Locate the cell with the specified text and output its [x, y] center coordinate. 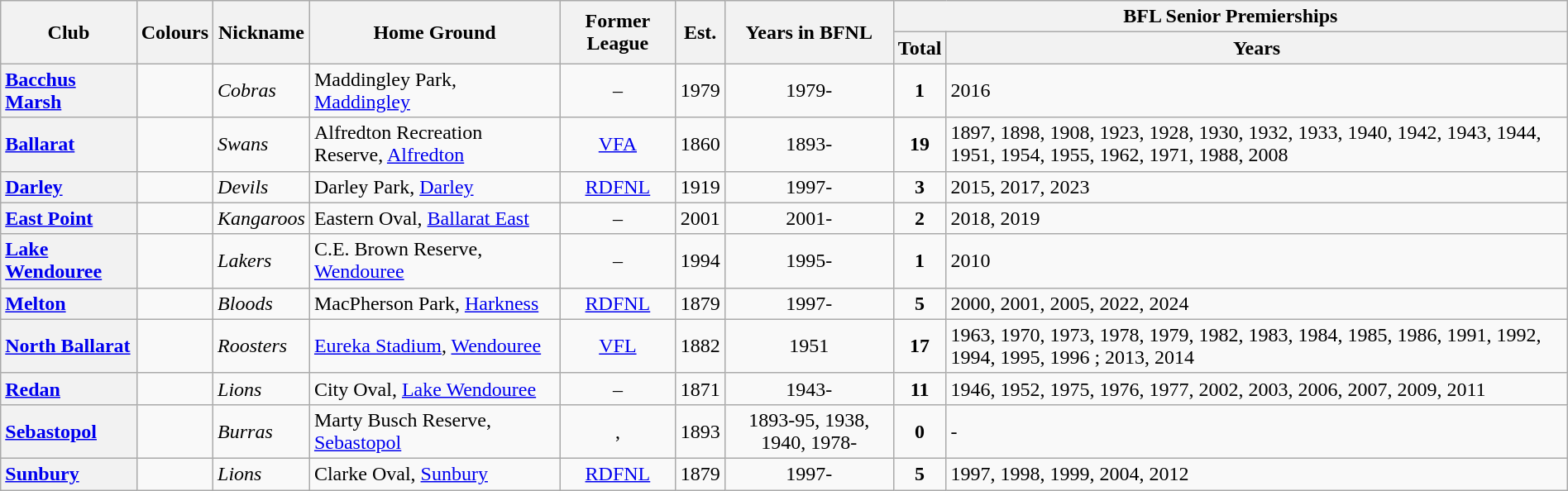
North Ballarat [69, 346]
Devils [261, 187]
1979- [809, 91]
Roosters [261, 346]
, [618, 431]
2001- [809, 218]
1893 [700, 431]
Sunbury [69, 474]
East Point [69, 218]
2001 [700, 218]
Total [920, 48]
19 [920, 144]
Marty Busch Reserve, Sebastopol [434, 431]
2000, 2001, 2005, 2022, 2024 [1257, 303]
Lakers [261, 261]
Years in BFNL [809, 32]
0 [920, 431]
1919 [700, 187]
Burras [261, 431]
Darley [69, 187]
Bacchus Marsh [69, 91]
Home Ground [434, 32]
2 [920, 218]
2016 [1257, 91]
Club [69, 32]
- [1257, 431]
Swans [261, 144]
1871 [700, 389]
1963, 1970, 1973, 1978, 1979, 1982, 1983, 1984, 1985, 1986, 1991, 1992, 1994, 1995, 1996 ; 2013, 2014 [1257, 346]
Est. [700, 32]
VFL [618, 346]
Clarke Oval, Sunbury [434, 474]
Lake Wendouree [69, 261]
1882 [700, 346]
Melton [69, 303]
MacPherson Park, Harkness [434, 303]
Eureka Stadium, Wendouree [434, 346]
3 [920, 187]
BFL Senior Premierships [1231, 17]
C.E. Brown Reserve, Wendouree [434, 261]
2015, 2017, 2023 [1257, 187]
1979 [700, 91]
Darley Park, Darley [434, 187]
Sebastopol [69, 431]
Years [1257, 48]
VFA [618, 144]
11 [920, 389]
1897, 1898, 1908, 1923, 1928, 1930, 1932, 1933, 1940, 1942, 1943, 1944, 1951, 1954, 1955, 1962, 1971, 1988, 2008 [1257, 144]
2018, 2019 [1257, 218]
Alfredton Recreation Reserve, Alfredton [434, 144]
Cobras [261, 91]
Former League [618, 32]
City Oval, Lake Wendouree [434, 389]
1943- [809, 389]
Colours [174, 32]
Bloods [261, 303]
Kangaroos [261, 218]
Ballarat [69, 144]
2010 [1257, 261]
17 [920, 346]
1994 [700, 261]
Eastern Oval, Ballarat East [434, 218]
1893- [809, 144]
1951 [809, 346]
1860 [700, 144]
Nickname [261, 32]
1997, 1998, 1999, 2004, 2012 [1257, 474]
1946, 1952, 1975, 1976, 1977, 2002, 2003, 2006, 2007, 2009, 2011 [1257, 389]
1995- [809, 261]
1893-95, 1938, 1940, 1978- [809, 431]
Maddingley Park, Maddingley [434, 91]
Redan [69, 389]
